Pinpoint the cell where the given text exists, returning its [x, y] midpoint coordinate. 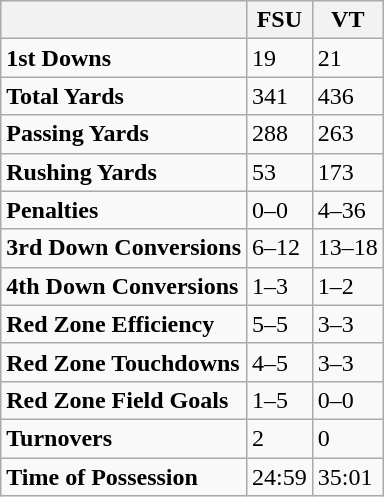
263 [348, 134]
Red Zone Field Goals [124, 400]
Red Zone Efficiency [124, 324]
Time of Possession [124, 477]
0 [348, 438]
6–12 [280, 248]
Passing Yards [124, 134]
5–5 [280, 324]
24:59 [280, 477]
1–3 [280, 286]
FSU [280, 20]
1–5 [280, 400]
288 [280, 134]
Red Zone Touchdowns [124, 362]
Penalties [124, 210]
4–36 [348, 210]
Turnovers [124, 438]
1st Downs [124, 58]
436 [348, 96]
173 [348, 172]
VT [348, 20]
53 [280, 172]
21 [348, 58]
1–2 [348, 286]
3rd Down Conversions [124, 248]
4–5 [280, 362]
19 [280, 58]
Rushing Yards [124, 172]
4th Down Conversions [124, 286]
341 [280, 96]
35:01 [348, 477]
13–18 [348, 248]
Total Yards [124, 96]
2 [280, 438]
